Extract the [x, y] coordinate from the center of the cell holding the provided text.  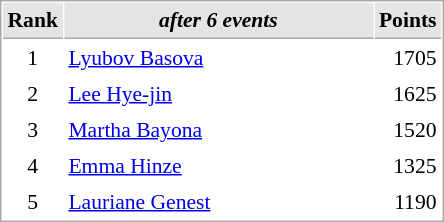
Points [408, 21]
5 [32, 201]
1325 [408, 165]
3 [32, 129]
Emma Hinze [218, 165]
1520 [408, 129]
Rank [32, 21]
2 [32, 93]
Lyubov Basova [218, 57]
after 6 events [218, 21]
4 [32, 165]
Martha Bayona [218, 129]
1 [32, 57]
1705 [408, 57]
Lee Hye-jin [218, 93]
1190 [408, 201]
Lauriane Genest [218, 201]
1625 [408, 93]
